For the text-containing cell, return its midpoint in [X, Y] coordinate format. 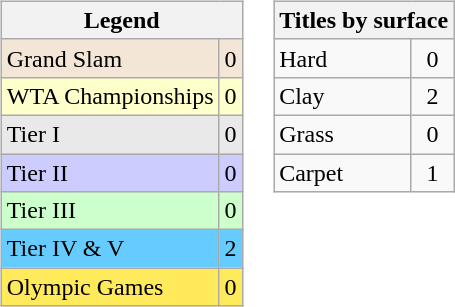
Carpet [343, 173]
Clay [343, 96]
Grand Slam [110, 58]
Legend [122, 20]
Tier II [110, 173]
Titles by surface [364, 20]
Tier IV & V [110, 249]
Hard [343, 58]
Tier I [110, 134]
WTA Championships [110, 96]
Grass [343, 134]
Tier III [110, 211]
1 [432, 173]
Olympic Games [110, 287]
